Return (X, Y) of the center of cell containing provided text 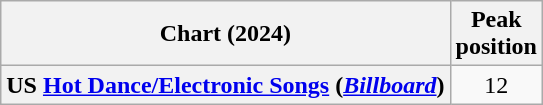
US Hot Dance/Electronic Songs (Billboard) (226, 85)
Chart (2024) (226, 34)
12 (496, 85)
Peakposition (496, 34)
